Provide the [X, Y] coordinate of the cell's center where the given text is located.  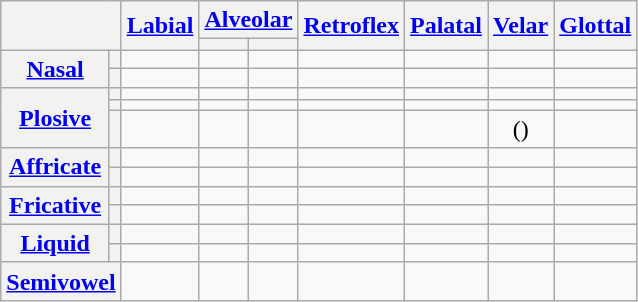
Labial [160, 26]
Liquid [56, 243]
() [521, 129]
Nasal [56, 69]
Velar [521, 26]
Palatal [446, 26]
Fricative [56, 205]
Semivowel [61, 281]
Plosive [56, 118]
Affricate [56, 167]
Glottal [596, 26]
Alveolar [248, 20]
Retroflex [352, 26]
